Determine the [X, Y] coordinate at the center of the cell enclosing the given text.  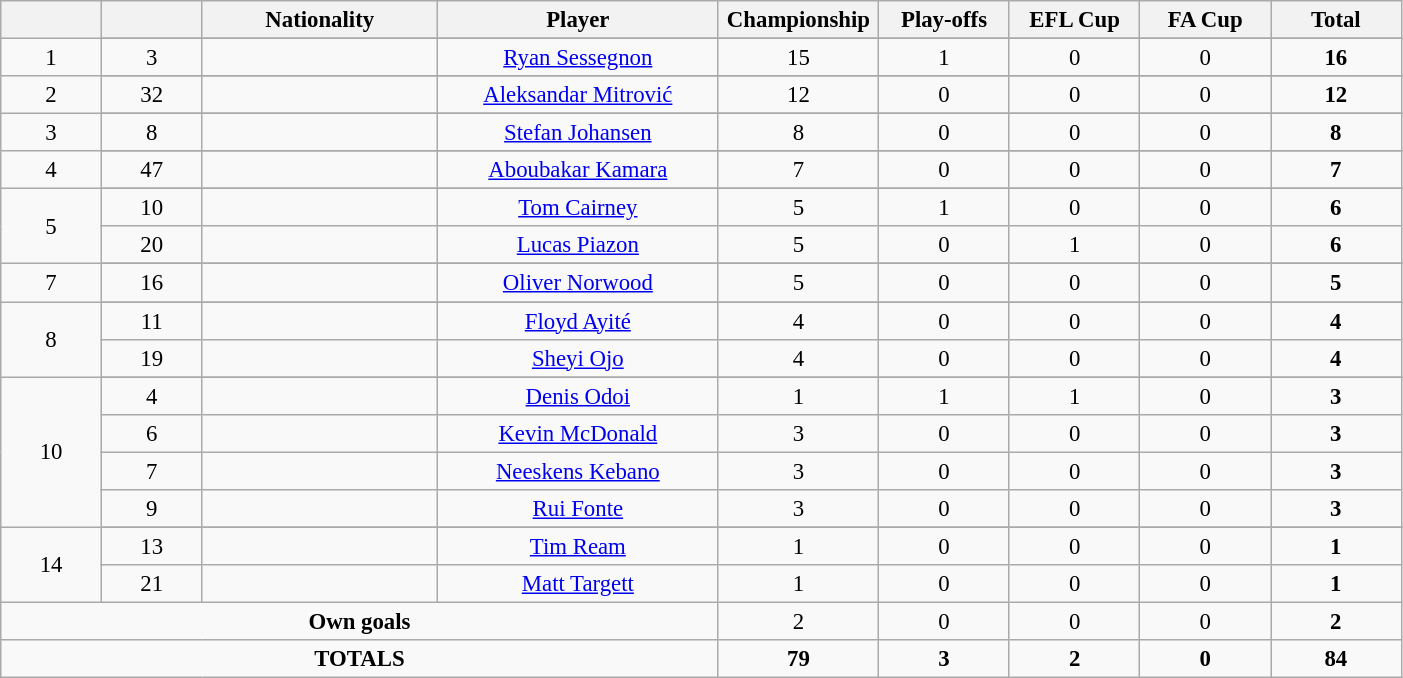
Stefan Johansen [578, 133]
Nationality [320, 20]
Lucas Piazon [578, 245]
EFL Cup [1074, 20]
Neeskens Kebano [578, 471]
20 [152, 245]
13 [152, 546]
Play-offs [944, 20]
Aboubakar Kamara [578, 170]
FA Cup [1206, 20]
Championship [798, 20]
Total [1336, 20]
19 [152, 358]
79 [798, 659]
Own goals [360, 621]
84 [1336, 659]
TOTALS [360, 659]
Oliver Norwood [578, 283]
15 [798, 58]
11 [152, 321]
14 [52, 564]
Ryan Sessegnon [578, 58]
Rui Fonte [578, 509]
Denis Odoi [578, 396]
Kevin McDonald [578, 433]
Floyd Ayité [578, 321]
9 [152, 509]
Tim Ream [578, 546]
32 [152, 95]
47 [152, 170]
Sheyi Ojo [578, 358]
Aleksandar Mitrović [578, 95]
21 [152, 584]
Player [578, 20]
Matt Targett [578, 584]
Tom Cairney [578, 208]
